Output the (x, y) coordinate of the center of the cell containing the given text.  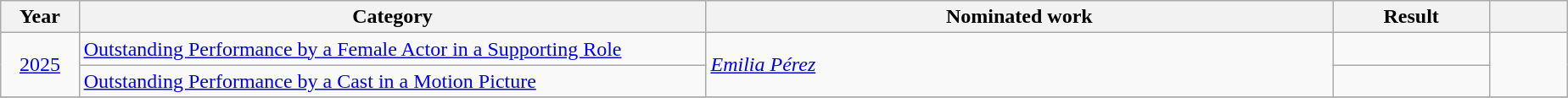
Result (1412, 17)
Year (40, 17)
2025 (40, 65)
Outstanding Performance by a Female Actor in a Supporting Role (392, 49)
Outstanding Performance by a Cast in a Motion Picture (392, 81)
Category (392, 17)
Emilia Pérez (1020, 65)
Nominated work (1020, 17)
